Find where the given text appears and provide that cell's center as (x, y) coordinate. 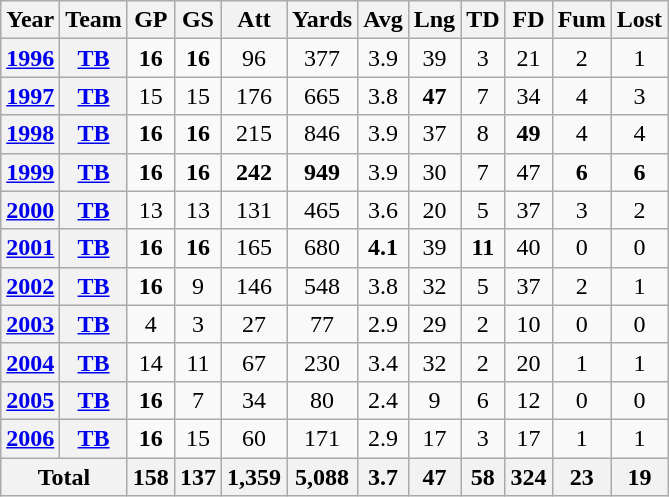
58 (483, 477)
165 (254, 248)
324 (528, 477)
3.4 (384, 362)
1998 (30, 134)
2001 (30, 248)
680 (322, 248)
2.4 (384, 400)
1997 (30, 96)
846 (322, 134)
230 (322, 362)
Fum (582, 20)
Lng (434, 20)
3.7 (384, 477)
2002 (30, 286)
215 (254, 134)
137 (198, 477)
8 (483, 134)
171 (322, 438)
Team (94, 20)
1996 (30, 58)
2004 (30, 362)
Yards (322, 20)
12 (528, 400)
465 (322, 210)
2000 (30, 210)
14 (150, 362)
1999 (30, 172)
949 (322, 172)
Lost (639, 20)
Avg (384, 20)
5,088 (322, 477)
77 (322, 324)
158 (150, 477)
1,359 (254, 477)
665 (322, 96)
96 (254, 58)
49 (528, 134)
19 (639, 477)
23 (582, 477)
242 (254, 172)
3.6 (384, 210)
Att (254, 20)
2003 (30, 324)
2006 (30, 438)
4.1 (384, 248)
TD (483, 20)
FD (528, 20)
377 (322, 58)
10 (528, 324)
21 (528, 58)
27 (254, 324)
29 (434, 324)
80 (322, 400)
131 (254, 210)
2005 (30, 400)
146 (254, 286)
Year (30, 20)
176 (254, 96)
60 (254, 438)
548 (322, 286)
40 (528, 248)
67 (254, 362)
Total (64, 477)
30 (434, 172)
GP (150, 20)
GS (198, 20)
